Identify which cell holds the provided text, then report its [x, y] central coordinate. 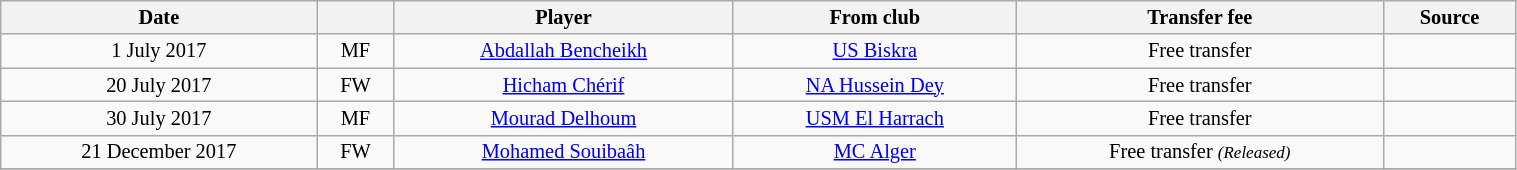
Source [1450, 17]
Transfer fee [1200, 17]
Free transfer (Released) [1200, 152]
USM El Harrach [875, 118]
Mourad Delhoum [564, 118]
US Biskra [875, 51]
30 July 2017 [159, 118]
NA Hussein Dey [875, 85]
Player [564, 17]
20 July 2017 [159, 85]
Mohamed Souibaâh [564, 152]
Abdallah Bencheikh [564, 51]
Date [159, 17]
From club [875, 17]
MC Alger [875, 152]
Hicham Chérif [564, 85]
1 July 2017 [159, 51]
21 December 2017 [159, 152]
